Return the (x, y) coordinate for the center point of the cell that contains the specified text.  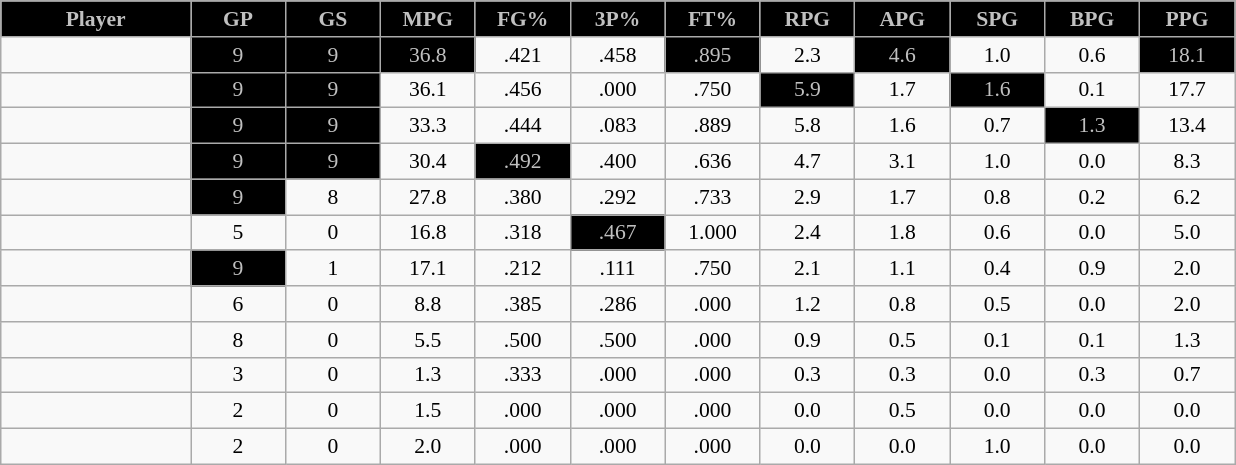
.318 (522, 233)
RPG (808, 19)
17.7 (1188, 90)
PPG (1188, 19)
6 (238, 304)
.385 (522, 304)
.444 (522, 126)
1 (332, 269)
.636 (712, 162)
17.1 (428, 269)
6.2 (1188, 197)
2.4 (808, 233)
5.5 (428, 340)
16.8 (428, 233)
18.1 (1188, 55)
FG% (522, 19)
4.6 (902, 55)
36.8 (428, 55)
27.8 (428, 197)
.456 (522, 90)
5.0 (1188, 233)
.467 (618, 233)
3 (238, 375)
GP (238, 19)
2.3 (808, 55)
2.9 (808, 197)
.421 (522, 55)
Player (96, 19)
8.8 (428, 304)
1.5 (428, 411)
MPG (428, 19)
GS (332, 19)
30.4 (428, 162)
1.000 (712, 233)
.889 (712, 126)
1.2 (808, 304)
0.2 (1092, 197)
3P% (618, 19)
36.1 (428, 90)
13.4 (1188, 126)
.333 (522, 375)
.083 (618, 126)
33.3 (428, 126)
3.1 (902, 162)
.400 (618, 162)
5 (238, 233)
2.1 (808, 269)
8.3 (1188, 162)
.895 (712, 55)
BPG (1092, 19)
.111 (618, 269)
0.4 (998, 269)
5.9 (808, 90)
.286 (618, 304)
.492 (522, 162)
1.1 (902, 269)
.212 (522, 269)
.380 (522, 197)
SPG (998, 19)
5.8 (808, 126)
.292 (618, 197)
1.8 (902, 233)
APG (902, 19)
FT% (712, 19)
.458 (618, 55)
.733 (712, 197)
4.7 (808, 162)
